Detect which cell encompasses the target text, then output its [X, Y] center coordinate. 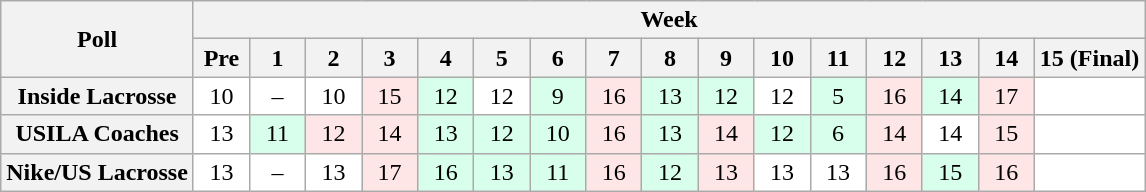
Pre [221, 58]
4 [446, 58]
8 [670, 58]
1 [277, 58]
3 [390, 58]
Week [668, 20]
Nike/US Lacrosse [98, 172]
USILA Coaches [98, 134]
7 [614, 58]
Poll [98, 39]
15 (Final) [1089, 58]
2 [334, 58]
Inside Lacrosse [98, 96]
